Scan for the cell matching the given text and deliver its (X, Y) coordinate at center. 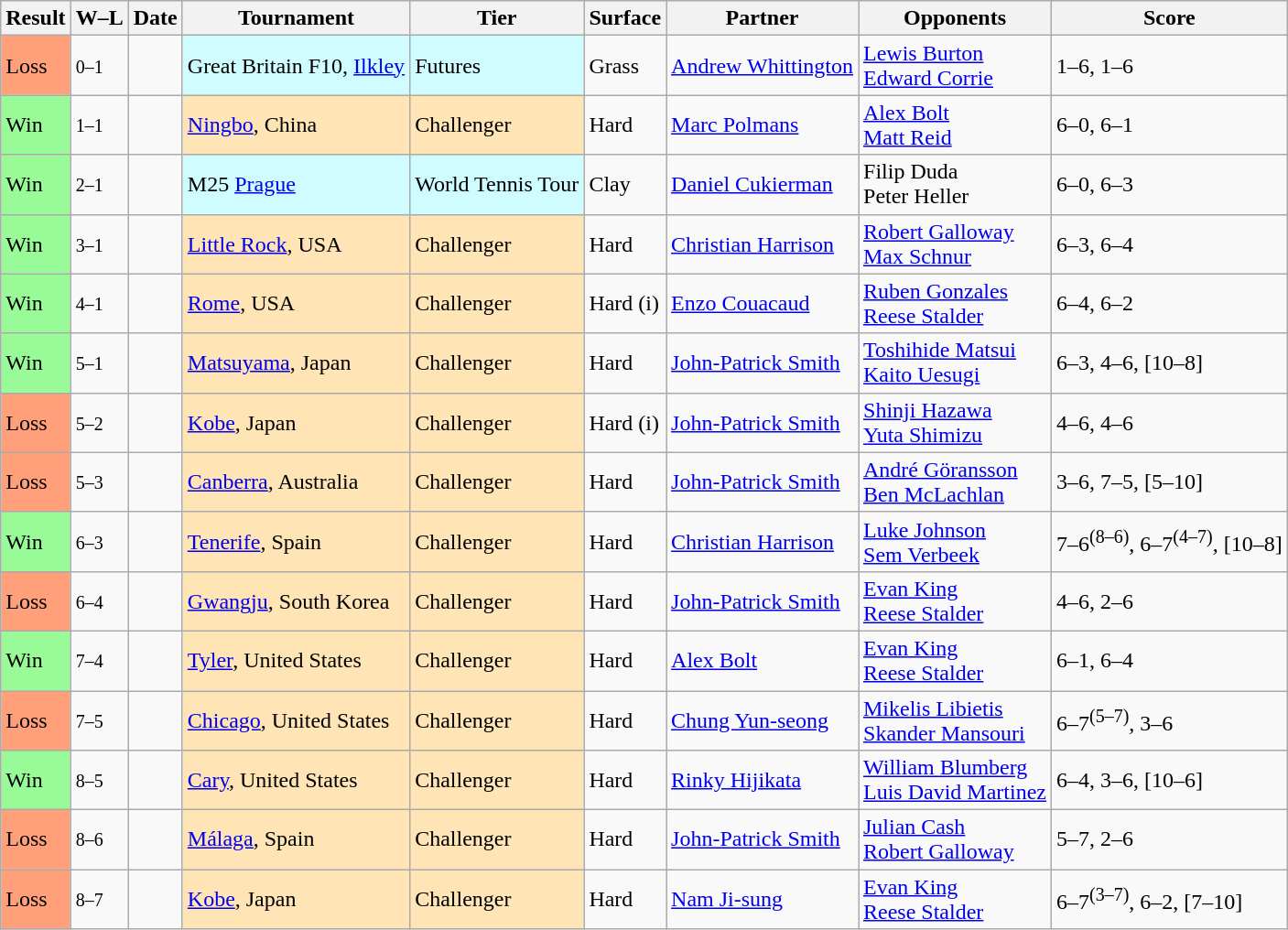
Rome, USA (296, 304)
6–7(3–7), 6–2, [7–10] (1170, 899)
Cary, United States (296, 780)
Gwangju, South Korea (296, 600)
6–0, 6–1 (1170, 124)
Tournament (296, 18)
6–3, 4–6, [10–8] (1170, 362)
Matsuyama, Japan (296, 362)
6–4 (99, 600)
W–L (99, 18)
Tier (497, 18)
Date (156, 18)
Shinji Hazawa Yuta Shimizu (956, 423)
Partner (763, 18)
0–1 (99, 66)
2–1 (99, 185)
Marc Polmans (763, 124)
Chung Yun-seong (763, 719)
5–7, 2–6 (1170, 840)
6–3, 6–4 (1170, 243)
Robert Galloway Max Schnur (956, 243)
Alex Bolt (763, 661)
4–1 (99, 304)
8–7 (99, 899)
Andrew Whittington (763, 66)
Luke Johnson Sem Verbeek (956, 542)
Futures (497, 66)
6–0, 6–3 (1170, 185)
3–1 (99, 243)
Grass (625, 66)
Lewis Burton Edward Corrie (956, 66)
7–5 (99, 719)
World Tennis Tour (497, 185)
Julian Cash Robert Galloway (956, 840)
Tyler, United States (296, 661)
Little Rock, USA (296, 243)
3–6, 7–5, [5–10] (1170, 481)
1–1 (99, 124)
Opponents (956, 18)
Clay (625, 185)
6–3 (99, 542)
Score (1170, 18)
Enzo Couacaud (763, 304)
Great Britain F10, Ilkley (296, 66)
Result (36, 18)
Ruben Gonzales Reese Stalder (956, 304)
Tenerife, Spain (296, 542)
William Blumberg Luis David Martinez (956, 780)
7–6(8–6), 6–7(4–7), [10–8] (1170, 542)
Filip Duda Peter Heller (956, 185)
Daniel Cukierman (763, 185)
6–4, 3–6, [10–6] (1170, 780)
6–4, 6–2 (1170, 304)
5–1 (99, 362)
1–6, 1–6 (1170, 66)
M25 Prague (296, 185)
Chicago, United States (296, 719)
Nam Ji-sung (763, 899)
5–3 (99, 481)
5–2 (99, 423)
4–6, 4–6 (1170, 423)
Rinky Hijikata (763, 780)
6–1, 6–4 (1170, 661)
Surface (625, 18)
Canberra, Australia (296, 481)
6–7(5–7), 3–6 (1170, 719)
Málaga, Spain (296, 840)
8–6 (99, 840)
André Göransson Ben McLachlan (956, 481)
Mikelis Libietis Skander Mansouri (956, 719)
8–5 (99, 780)
Ningbo, China (296, 124)
Alex Bolt Matt Reid (956, 124)
7–4 (99, 661)
Toshihide Matsui Kaito Uesugi (956, 362)
4–6, 2–6 (1170, 600)
